Search for the cell housing the specified text and yield its (x, y) center coordinate. 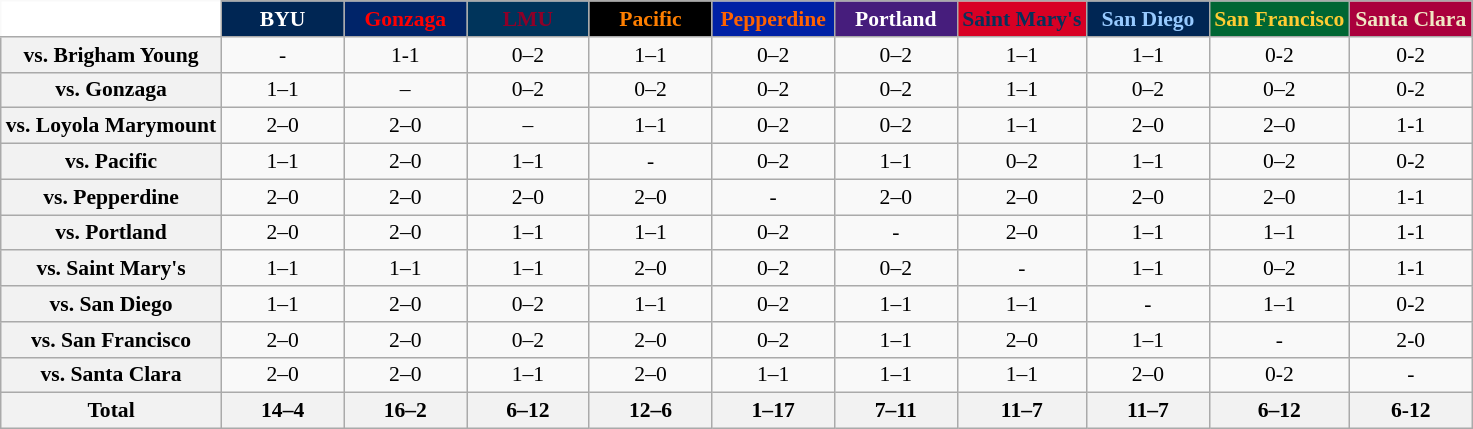
BYU (282, 19)
vs. San Francisco (112, 340)
vs. Pacific (112, 162)
vs. Saint Mary's (112, 269)
Gonzaga (406, 19)
vs. Brigham Young (112, 55)
12–6 (650, 411)
vs. Portland (112, 233)
Pepperdine (774, 19)
1–17 (774, 411)
Total (112, 411)
vs. Santa Clara (112, 375)
14–4 (282, 411)
San Diego (1148, 19)
Santa Clara (1410, 19)
Portland (896, 19)
7–11 (896, 411)
2-0 (1410, 340)
16–2 (406, 411)
vs. Pepperdine (112, 197)
vs. Gonzaga (112, 90)
Pacific (650, 19)
vs. Loyola Marymount (112, 126)
6-12 (1410, 411)
vs. San Diego (112, 304)
LMU (528, 19)
San Francisco (1279, 19)
Saint Mary's (1022, 19)
